Identify which cell holds the provided text, then report its (X, Y) central coordinate. 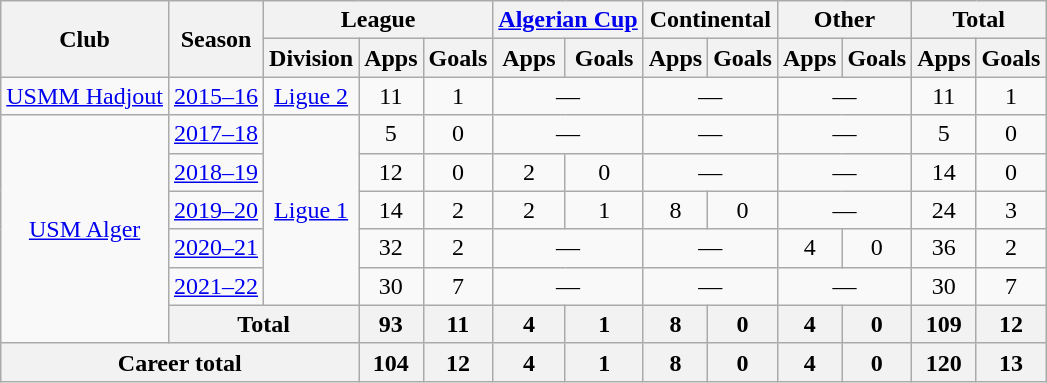
2017–18 (216, 134)
2015–16 (216, 96)
USM Alger (85, 229)
2018–19 (216, 172)
13 (1011, 362)
Career total (180, 362)
USMM Hadjout (85, 96)
Other (844, 20)
120 (944, 362)
Division (312, 58)
93 (391, 324)
Ligue 2 (312, 96)
2020–21 (216, 248)
Ligue 1 (312, 210)
2021–22 (216, 286)
109 (944, 324)
36 (944, 248)
3 (1011, 210)
Club (85, 39)
Algerian Cup (568, 20)
2019–20 (216, 210)
32 (391, 248)
Season (216, 39)
24 (944, 210)
104 (391, 362)
League (378, 20)
Continental (710, 20)
